Output the (x, y) coordinate of the center of the cell containing the given text.  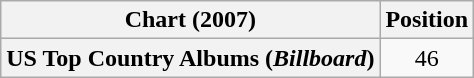
Position (427, 20)
46 (427, 58)
Chart (2007) (190, 20)
US Top Country Albums (Billboard) (190, 58)
